Pinpoint the cell where the given text exists, returning its [X, Y] midpoint coordinate. 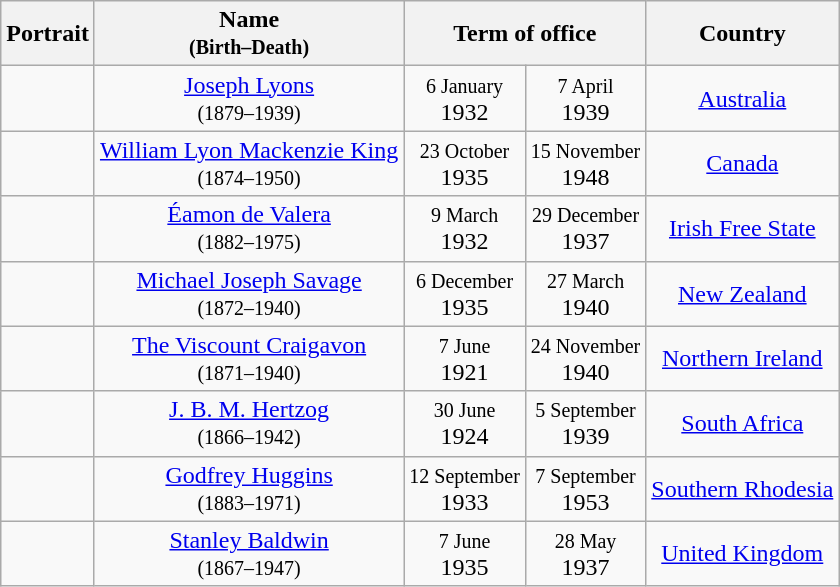
27 March1940 [585, 294]
24 November1940 [585, 358]
Stanley Baldwin(1867–1947) [248, 554]
6 January1932 [465, 98]
Irish Free State [742, 228]
Northern Ireland [742, 358]
Term of office [525, 34]
7 September1953 [585, 488]
Godfrey Huggins(1883–1971) [248, 488]
12 September1933 [465, 488]
Michael Joseph Savage(1872–1940) [248, 294]
28 May1937 [585, 554]
30 June1924 [465, 424]
Country [742, 34]
Éamon de Valera(1882–1975) [248, 228]
29 December1937 [585, 228]
New Zealand [742, 294]
7 June1935 [465, 554]
7 April1939 [585, 98]
William Lyon Mackenzie King(1874–1950) [248, 164]
J. B. M. Hertzog(1866–1942) [248, 424]
Name(Birth–Death) [248, 34]
23 October1935 [465, 164]
United Kingdom [742, 554]
South Africa [742, 424]
15 November1948 [585, 164]
Joseph Lyons(1879–1939) [248, 98]
6 December1935 [465, 294]
Canada [742, 164]
Southern Rhodesia [742, 488]
The Viscount Craigavon(1871–1940) [248, 358]
5 September1939 [585, 424]
7 June1921 [465, 358]
Australia [742, 98]
9 March1932 [465, 228]
Portrait [48, 34]
